Detect which cell encompasses the target text, then output its (X, Y) center coordinate. 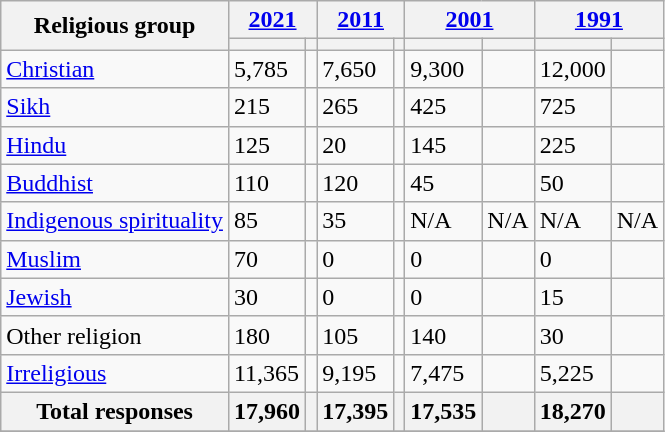
2021 (272, 20)
Hindu (115, 145)
Indigenous spirituality (115, 221)
7,650 (356, 69)
725 (572, 107)
110 (266, 183)
2001 (470, 20)
5,225 (572, 373)
140 (444, 335)
7,475 (444, 373)
Religious group (115, 26)
125 (266, 145)
425 (444, 107)
265 (356, 107)
180 (266, 335)
Irreligious (115, 373)
Christian (115, 69)
120 (356, 183)
17,395 (356, 411)
85 (266, 221)
Sikh (115, 107)
215 (266, 107)
35 (356, 221)
2011 (361, 20)
Muslim (115, 259)
9,300 (444, 69)
50 (572, 183)
17,960 (266, 411)
105 (356, 335)
1991 (598, 20)
20 (356, 145)
15 (572, 297)
225 (572, 145)
Jewish (115, 297)
12,000 (572, 69)
45 (444, 183)
18,270 (572, 411)
9,195 (356, 373)
17,535 (444, 411)
Buddhist (115, 183)
11,365 (266, 373)
70 (266, 259)
Total responses (115, 411)
Other religion (115, 335)
5,785 (266, 69)
145 (444, 145)
